Output the [X, Y] coordinate of the center of the cell containing the given text.  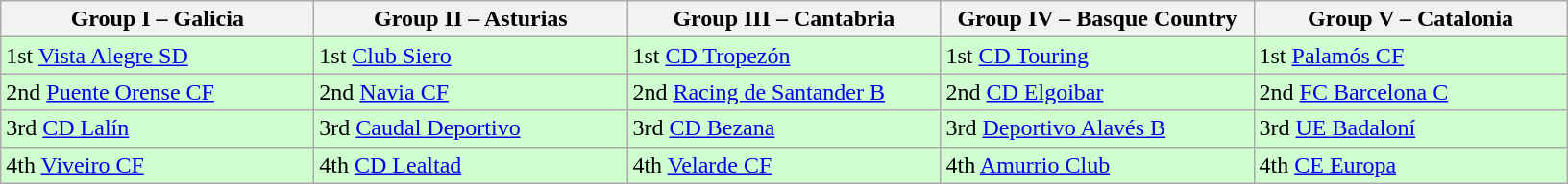
Group V – Catalonia [1410, 19]
3rd Deportivo Alavés B [1097, 128]
4th CE Europa [1410, 165]
1st CD Tropezón [784, 56]
1st Club Siero [471, 56]
1st CD Touring [1097, 56]
Group III – Cantabria [784, 19]
3rd CD Bezana [784, 128]
4th CD Lealtad [471, 165]
Group II – Asturias [471, 19]
4th Amurrio Club [1097, 165]
2nd Navia CF [471, 92]
Group IV – Basque Country [1097, 19]
1st Palamós CF [1410, 56]
Group I – Galicia [158, 19]
3rd CD Lalín [158, 128]
2nd Racing de Santander B [784, 92]
3rd Caudal Deportivo [471, 128]
1st Vista Alegre SD [158, 56]
2nd FC Barcelona C [1410, 92]
3rd UE Badaloní [1410, 128]
2nd CD Elgoibar [1097, 92]
4th Viveiro CF [158, 165]
2nd Puente Orense CF [158, 92]
4th Velarde CF [784, 165]
